For the text-containing cell, return its midpoint in (X, Y) coordinate format. 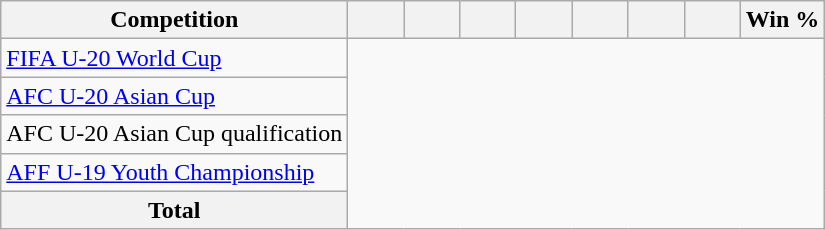
Win % (782, 20)
Total (174, 210)
Competition (174, 20)
AFC U-20 Asian Cup qualification (174, 134)
FIFA U-20 World Cup (174, 58)
AFC U-20 Asian Cup (174, 96)
AFF U-19 Youth Championship (174, 172)
